Return the [X, Y] coordinate for the center point of the cell that contains the specified text.  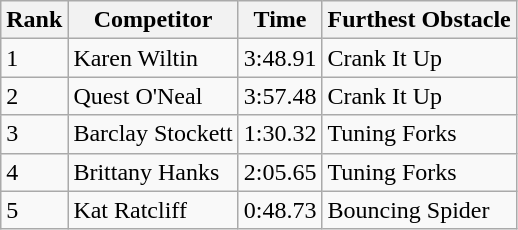
0:48.73 [280, 210]
Karen Wiltin [153, 58]
Competitor [153, 20]
Bouncing Spider [419, 210]
2:05.65 [280, 172]
Rank [34, 20]
Furthest Obstacle [419, 20]
3:48.91 [280, 58]
3 [34, 134]
Barclay Stockett [153, 134]
1 [34, 58]
Quest O'Neal [153, 96]
2 [34, 96]
Kat Ratcliff [153, 210]
4 [34, 172]
5 [34, 210]
3:57.48 [280, 96]
1:30.32 [280, 134]
Time [280, 20]
Brittany Hanks [153, 172]
